Locate the cell with the specified text and output its [X, Y] center coordinate. 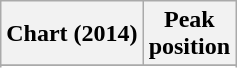
Peakposition [189, 34]
Chart (2014) [72, 34]
